For the text-containing cell, return its midpoint in [X, Y] coordinate format. 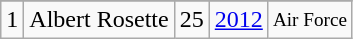
2012 [238, 20]
1 [12, 20]
Air Force [310, 20]
25 [192, 20]
Albert Rosette [99, 20]
